For the text-containing cell, return its midpoint in [X, Y] coordinate format. 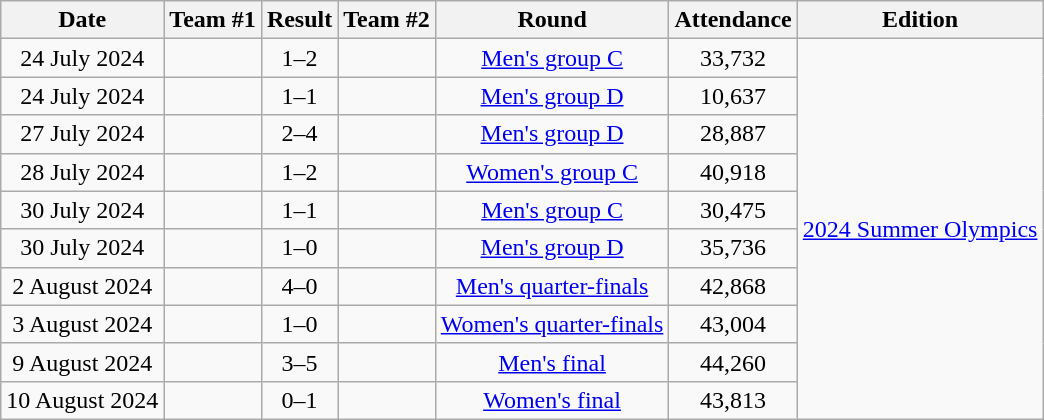
Men's final [552, 362]
33,732 [733, 58]
Team #2 [387, 20]
4–0 [299, 286]
10 August 2024 [82, 400]
30,475 [733, 210]
43,813 [733, 400]
Women's final [552, 400]
0–1 [299, 400]
Team #1 [213, 20]
42,868 [733, 286]
Men's quarter-finals [552, 286]
Result [299, 20]
27 July 2024 [82, 134]
43,004 [733, 324]
10,637 [733, 96]
2–4 [299, 134]
Date [82, 20]
2 August 2024 [82, 286]
Women's quarter-finals [552, 324]
28 July 2024 [82, 172]
28,887 [733, 134]
40,918 [733, 172]
Women's group C [552, 172]
44,260 [733, 362]
35,736 [733, 248]
3 August 2024 [82, 324]
3–5 [299, 362]
Attendance [733, 20]
Round [552, 20]
2024 Summer Olympics [920, 230]
Edition [920, 20]
9 August 2024 [82, 362]
